Detect which cell encompasses the target text, then output its (x, y) center coordinate. 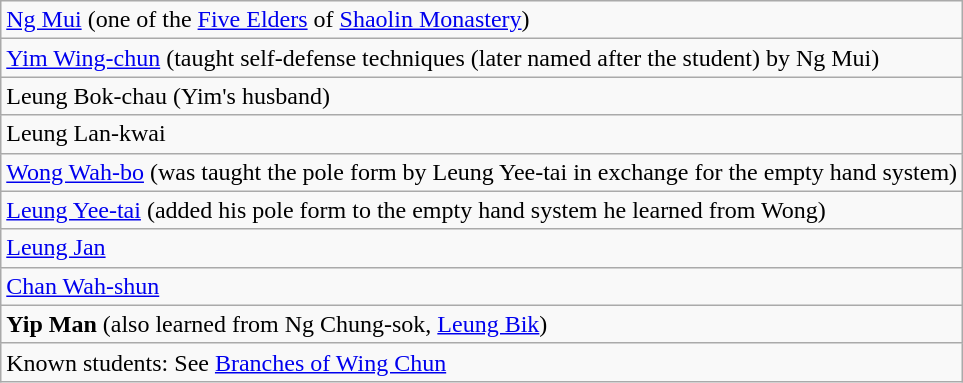
Known students: See Branches of Wing Chun (482, 362)
Ng Mui (one of the Five Elders of Shaolin Monastery) (482, 20)
Leung Lan-kwai (482, 134)
Wong Wah-bo (was taught the pole form by Leung Yee-tai in exchange for the empty hand system) (482, 172)
Leung Bok-chau (Yim's husband) (482, 96)
Leung Yee-tai (added his pole form to the empty hand system he learned from Wong) (482, 210)
Leung Jan (482, 248)
Yip Man (also learned from Ng Chung-sok, Leung Bik) (482, 324)
Chan Wah-shun (482, 286)
Yim Wing-chun (taught self-defense techniques (later named after the student) by Ng Mui) (482, 58)
